Locate the cell with the specified text and output its (X, Y) center coordinate. 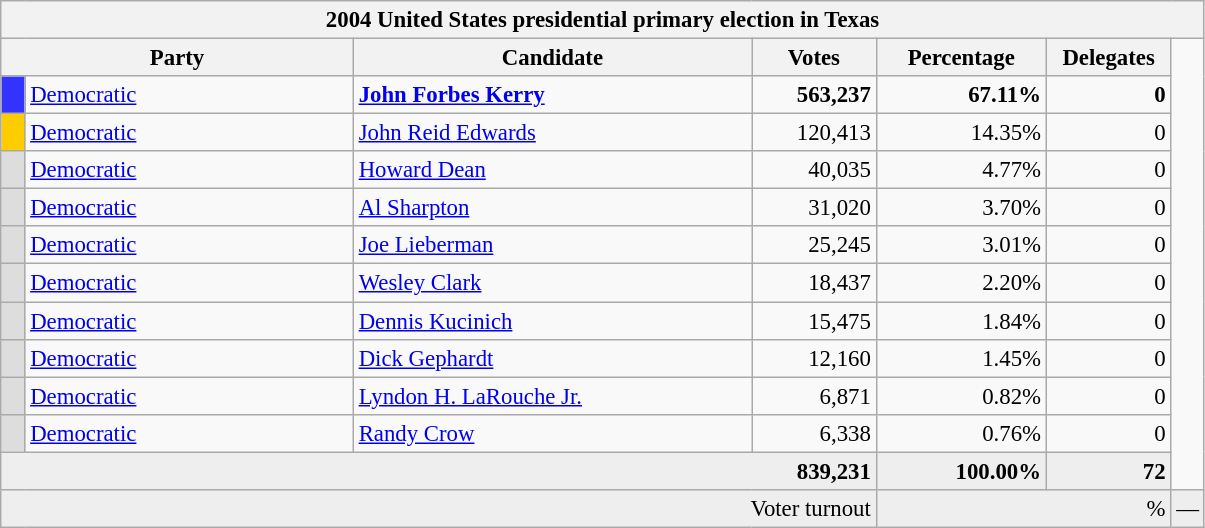
Howard Dean (552, 170)
Joe Lieberman (552, 245)
72 (1108, 471)
John Forbes Kerry (552, 95)
563,237 (814, 95)
Voter turnout (438, 509)
Percentage (961, 58)
0.82% (961, 396)
839,231 (438, 471)
Randy Crow (552, 433)
% (1024, 509)
25,245 (814, 245)
6,338 (814, 433)
— (1188, 509)
Al Sharpton (552, 208)
John Reid Edwards (552, 133)
3.01% (961, 245)
40,035 (814, 170)
14.35% (961, 133)
67.11% (961, 95)
120,413 (814, 133)
18,437 (814, 283)
Dick Gephardt (552, 358)
2004 United States presidential primary election in Texas (603, 20)
Votes (814, 58)
15,475 (814, 321)
Party (178, 58)
1.84% (961, 321)
12,160 (814, 358)
Wesley Clark (552, 283)
6,871 (814, 396)
Lyndon H. LaRouche Jr. (552, 396)
Candidate (552, 58)
4.77% (961, 170)
2.20% (961, 283)
Delegates (1108, 58)
0.76% (961, 433)
31,020 (814, 208)
1.45% (961, 358)
Dennis Kucinich (552, 321)
3.70% (961, 208)
100.00% (961, 471)
